Search for the cell housing the specified text and yield its (x, y) center coordinate. 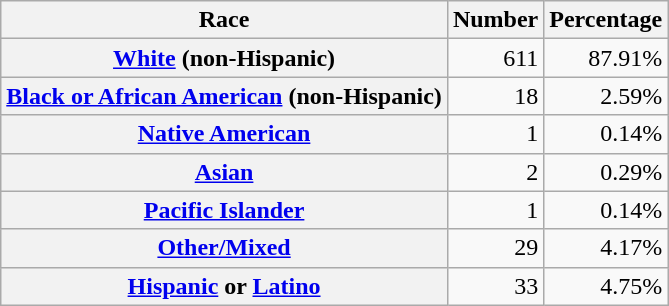
2 (495, 172)
4.75% (606, 286)
2.59% (606, 96)
33 (495, 286)
Number (495, 20)
87.91% (606, 58)
611 (495, 58)
Asian (224, 172)
Pacific Islander (224, 210)
Percentage (606, 20)
0.29% (606, 172)
Other/Mixed (224, 248)
29 (495, 248)
18 (495, 96)
Native American (224, 134)
4.17% (606, 248)
White (non-Hispanic) (224, 58)
Black or African American (non-Hispanic) (224, 96)
Hispanic or Latino (224, 286)
Race (224, 20)
